For the text-containing cell, return its midpoint in [X, Y] coordinate format. 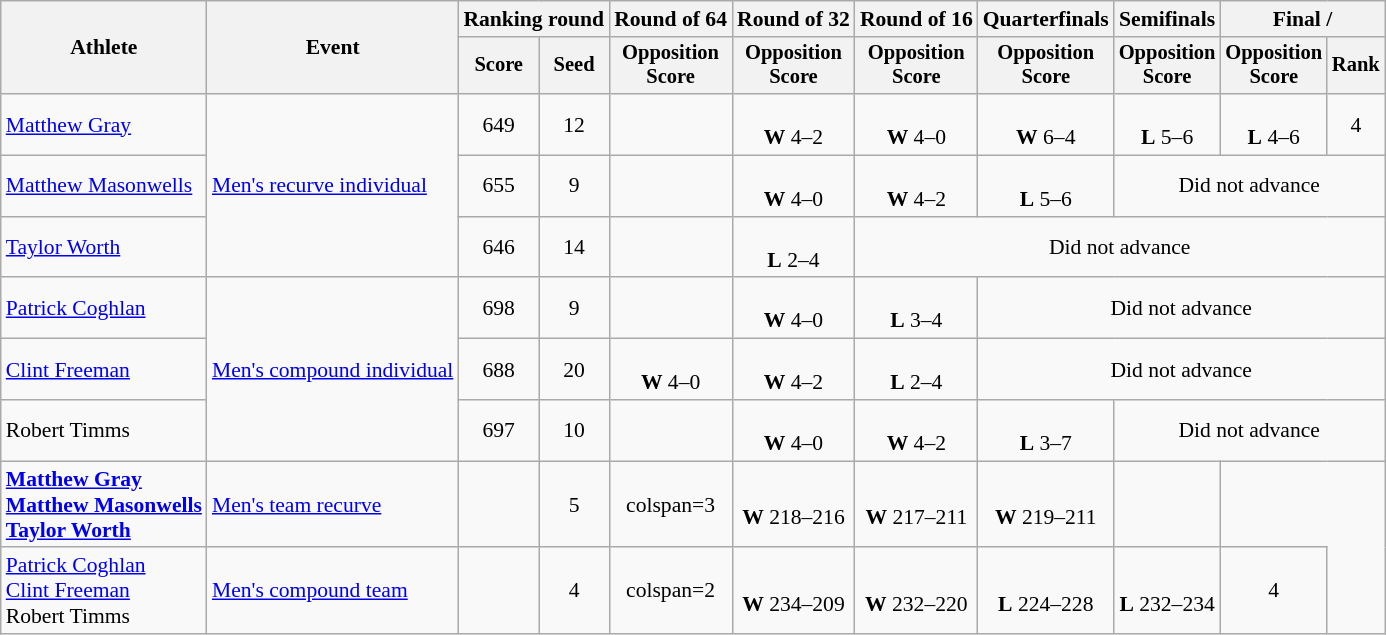
655 [498, 186]
Clint Freeman [104, 370]
5 [574, 504]
Patrick Coghlan [104, 308]
Matthew Gray [104, 124]
12 [574, 124]
L 4–6 [1274, 124]
20 [574, 370]
colspan=2 [670, 592]
W 219–211 [1046, 504]
W 217–211 [916, 504]
Men's recurve individual [332, 186]
Men's team recurve [332, 504]
W 232–220 [916, 592]
Round of 16 [916, 19]
L 224–228 [1046, 592]
698 [498, 308]
Score [498, 66]
10 [574, 430]
Taylor Worth [104, 248]
Men's compound team [332, 592]
688 [498, 370]
Ranking round [534, 19]
Rank [1356, 66]
W 218–216 [794, 504]
Round of 32 [794, 19]
W 234–209 [794, 592]
Seed [574, 66]
Round of 64 [670, 19]
14 [574, 248]
L 3–7 [1046, 430]
646 [498, 248]
colspan=3 [670, 504]
Quarterfinals [1046, 19]
Patrick CoghlanClint FreemanRobert Timms [104, 592]
Men's compound individual [332, 370]
L 3–4 [916, 308]
W 6–4 [1046, 124]
Event [332, 48]
Final / [1302, 19]
L 232–234 [1168, 592]
Matthew GrayMatthew MasonwellsTaylor Worth [104, 504]
Semifinals [1168, 19]
Matthew Masonwells [104, 186]
697 [498, 430]
Robert Timms [104, 430]
649 [498, 124]
Athlete [104, 48]
